Identify which cell holds the provided text, then report its (X, Y) central coordinate. 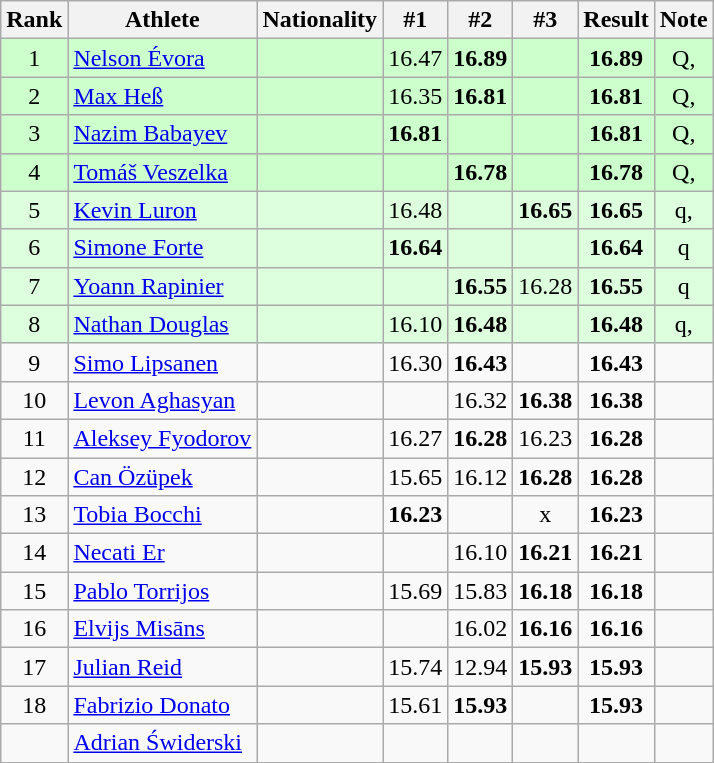
#3 (546, 20)
16.02 (480, 629)
Max Heß (162, 96)
Necati Er (162, 553)
12.94 (480, 667)
10 (34, 400)
Yoann Rapinier (162, 286)
13 (34, 515)
8 (34, 324)
18 (34, 705)
Athlete (162, 20)
Julian Reid (162, 667)
17 (34, 667)
16.30 (416, 362)
Fabrizio Donato (162, 705)
Tomáš Veszelka (162, 172)
Tobia Bocchi (162, 515)
5 (34, 210)
11 (34, 438)
Kevin Luron (162, 210)
12 (34, 477)
Can Özüpek (162, 477)
Rank (34, 20)
15.61 (416, 705)
#2 (480, 20)
Simo Lipsanen (162, 362)
#1 (416, 20)
Simone Forte (162, 248)
6 (34, 248)
x (546, 515)
16.32 (480, 400)
16.35 (416, 96)
2 (34, 96)
15.74 (416, 667)
Nationality (320, 20)
1 (34, 58)
3 (34, 134)
Result (616, 20)
16.27 (416, 438)
14 (34, 553)
4 (34, 172)
Note (684, 20)
Aleksey Fyodorov (162, 438)
15.69 (416, 591)
16 (34, 629)
Pablo Torrijos (162, 591)
16.47 (416, 58)
7 (34, 286)
Elvijs Misāns (162, 629)
15 (34, 591)
Levon Aghasyan (162, 400)
Nazim Babayev (162, 134)
Adrian Świderski (162, 743)
Nelson Évora (162, 58)
Nathan Douglas (162, 324)
9 (34, 362)
16.12 (480, 477)
15.65 (416, 477)
15.83 (480, 591)
